Return (X, Y) of the center of cell containing provided text 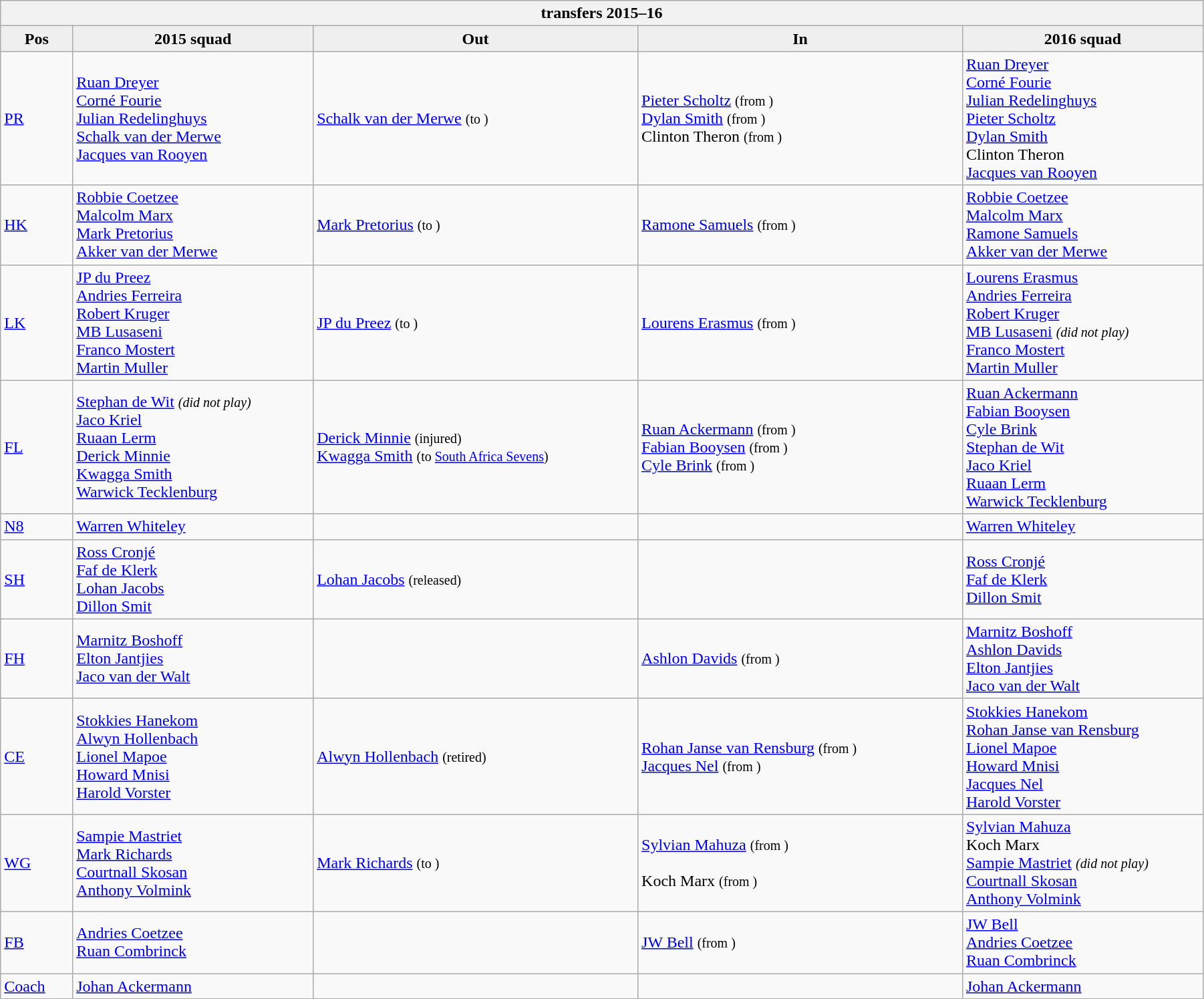
Out (476, 39)
HK (37, 225)
Stokkies HanekomRohan Janse van RensburgLionel MapoeHoward MnisiJacques NelHarold Vorster (1082, 756)
FH (37, 659)
Robbie CoetzeeMalcolm MarxMark PretoriusAkker van der Merwe (193, 225)
Mark Pretorius (to ) (476, 225)
JW Bell (from ) (800, 942)
Alwyn Hollenbach (retired) (476, 756)
LK (37, 322)
2015 squad (193, 39)
Ross CronjéFaf de KlerkDillon Smit (1082, 579)
JP du PreezAndries FerreiraRobert KrugerMB LusaseniFranco MostertMartin Muller (193, 322)
Ashlon Davids (from ) (800, 659)
FB (37, 942)
Mark Richards (to ) (476, 863)
Ruan DreyerCorné FourieJulian RedelinghuysSchalk van der MerweJacques van Rooyen (193, 118)
JW BellAndries CoetzeeRuan Combrinck (1082, 942)
SH (37, 579)
JP du Preez (to ) (476, 322)
N8 (37, 527)
Ruan DreyerCorné FourieJulian RedelinghuysPieter ScholtzDylan SmithClinton TheronJacques van Rooyen (1082, 118)
Lourens ErasmusAndries FerreiraRobert KrugerMB Lusaseni (did not play)Franco MostertMartin Muller (1082, 322)
Robbie CoetzeeMalcolm MarxRamone SamuelsAkker van der Merwe (1082, 225)
FL (37, 447)
WG (37, 863)
Derick Minnie (injured) Kwagga Smith (to South Africa Sevens) (476, 447)
Rohan Janse van Rensburg (from ) Jacques Nel (from ) (800, 756)
Marnitz BoshoffElton JantjiesJaco van der Walt (193, 659)
Sylvian MahuzaKoch MarxSampie Mastriet (did not play)Courtnall SkosanAnthony Volmink (1082, 863)
2016 squad (1082, 39)
Andries CoetzeeRuan Combrinck (193, 942)
Stokkies HanekomAlwyn HollenbachLionel MapoeHoward MnisiHarold Vorster (193, 756)
Ramone Samuels (from ) (800, 225)
CE (37, 756)
Lohan Jacobs (released) (476, 579)
Schalk van der Merwe (to ) (476, 118)
Lourens Erasmus (from ) (800, 322)
PR (37, 118)
Coach (37, 986)
Sylvian Mahuza (from ) Koch Marx (from ) (800, 863)
Sampie MastrietMark RichardsCourtnall SkosanAnthony Volmink (193, 863)
In (800, 39)
Ross CronjéFaf de KlerkLohan JacobsDillon Smit (193, 579)
Stephan de Wit (did not play)Jaco KrielRuaan LermDerick MinnieKwagga SmithWarwick Tecklenburg (193, 447)
Pos (37, 39)
Ruan AckermannFabian BooysenCyle BrinkStephan de WitJaco KrielRuaan LermWarwick Tecklenburg (1082, 447)
Marnitz BoshoffAshlon DavidsElton JantjiesJaco van der Walt (1082, 659)
Pieter Scholtz (from ) Dylan Smith (from ) Clinton Theron (from ) (800, 118)
Ruan Ackermann (from ) Fabian Booysen (from ) Cyle Brink (from ) (800, 447)
transfers 2015–16 (602, 13)
